Search for the cell housing the specified text and yield its [X, Y] center coordinate. 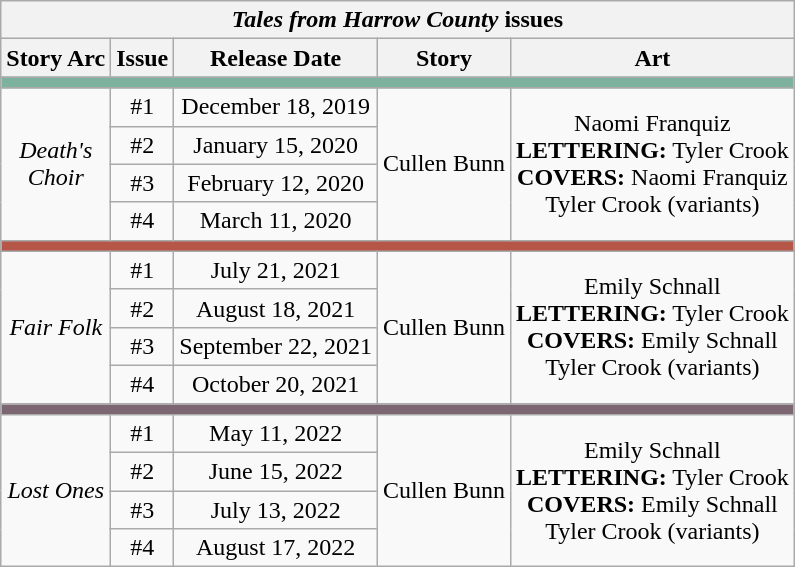
February 12, 2020 [276, 183]
Story Arc [56, 58]
Death'sChoir [56, 164]
Release Date [276, 58]
July 21, 2021 [276, 270]
Issue [142, 58]
Art [653, 58]
Lost Ones [56, 491]
March 11, 2020 [276, 221]
June 15, 2022 [276, 472]
May 11, 2022 [276, 434]
October 20, 2021 [276, 384]
September 22, 2021 [276, 346]
July 13, 2022 [276, 510]
January 15, 2020 [276, 145]
December 18, 2019 [276, 107]
August 17, 2022 [276, 548]
Fair Folk [56, 327]
August 18, 2021 [276, 308]
Naomi FranquizLETTERING: Tyler CrookCOVERS: Naomi FranquizTyler Crook (variants) [653, 164]
Tales from Harrow County issues [398, 20]
Story [444, 58]
